Scan for the cell matching the given text and deliver its (X, Y) coordinate at center. 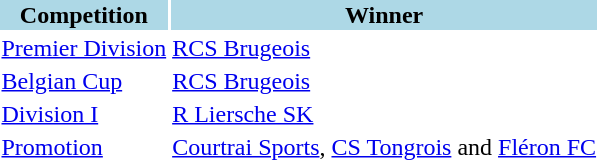
Belgian Cup (84, 81)
Division I (84, 114)
Premier Division (84, 48)
Competition (84, 15)
